Identify which cell holds the provided text, then report its (x, y) central coordinate. 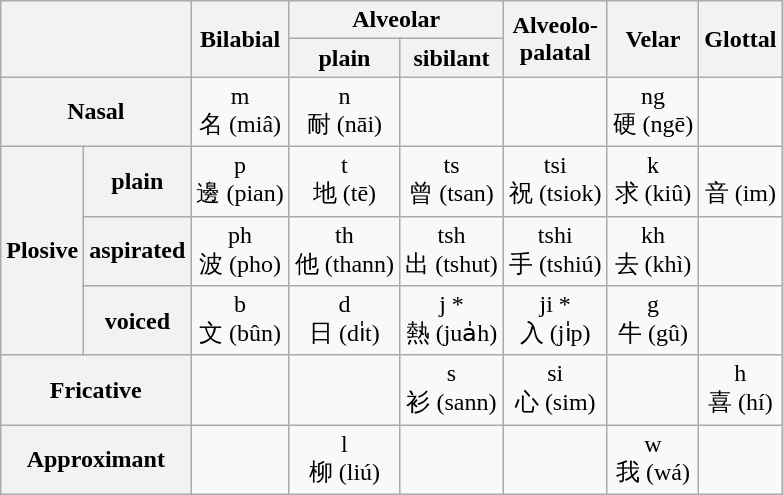
aspirated (138, 251)
d 日 (di̍t) (344, 321)
Bilabial (240, 39)
w 我 (wá) (653, 460)
tsi 祝 (tsiok) (555, 181)
ph 波 (pho) (240, 251)
Fricative (96, 390)
h 喜 (hí) (740, 390)
音 (im) (740, 181)
tsh 出 (tshut) (452, 251)
n 耐 (nāi) (344, 112)
p 邊 (pian) (240, 181)
b 文 (bûn) (240, 321)
Approximant (96, 460)
Velar (653, 39)
k 求 (kiû) (653, 181)
Alveolar (396, 20)
th 他 (thann) (344, 251)
voiced (138, 321)
m 名 (miâ) (240, 112)
j *熱 (jua̍h) (452, 321)
sibilant (452, 58)
t 地 (tē) (344, 181)
ng 硬 (ngē) (653, 112)
Alveolo-palatal (555, 39)
si 心 (sim) (555, 390)
g 牛 (gû) (653, 321)
tshi 手 (tshiú) (555, 251)
Glottal (740, 39)
l 柳 (liú) (344, 460)
ji *入 (ji̍p) (555, 321)
kh 去 (khì) (653, 251)
Plosive (42, 250)
Nasal (96, 112)
ts 曾 (tsan) (452, 181)
s 衫 (sann) (452, 390)
